Search for the cell housing the specified text and yield its (X, Y) center coordinate. 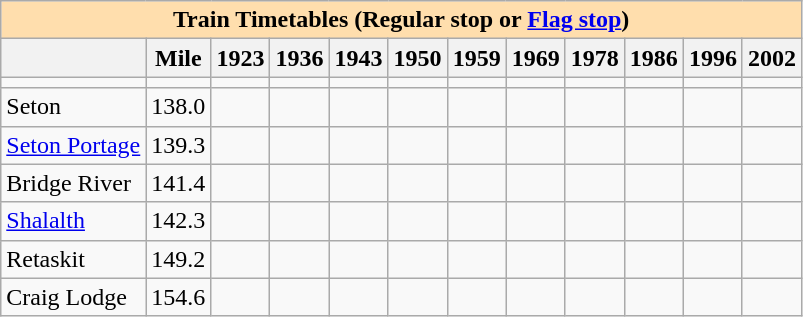
154.6 (178, 297)
139.3 (178, 145)
141.4 (178, 183)
Shalalth (74, 221)
1923 (240, 58)
138.0 (178, 107)
Seton (74, 107)
Bridge River (74, 183)
1959 (476, 58)
2002 (772, 58)
Craig Lodge (74, 297)
1969 (536, 58)
149.2 (178, 259)
1943 (358, 58)
1950 (418, 58)
Retaskit (74, 259)
Mile (178, 58)
Seton Portage (74, 145)
142.3 (178, 221)
1936 (300, 58)
1978 (594, 58)
Train Timetables (Regular stop or Flag stop) (402, 20)
1986 (654, 58)
1996 (712, 58)
